Pinpoint the cell where the given text exists, returning its (X, Y) midpoint coordinate. 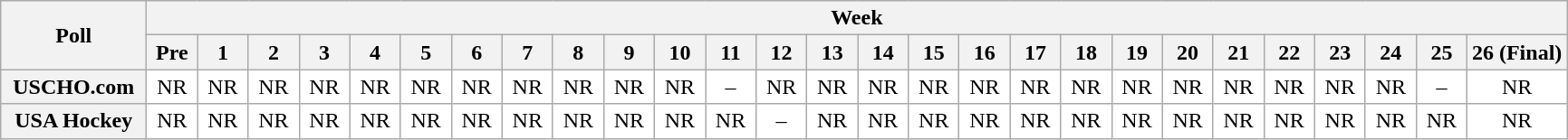
19 (1137, 52)
25 (1441, 52)
8 (578, 52)
11 (730, 52)
USA Hockey (74, 121)
9 (629, 52)
12 (782, 52)
Poll (74, 35)
23 (1340, 52)
26 (Final) (1516, 52)
7 (527, 52)
10 (679, 52)
14 (883, 52)
1 (223, 52)
15 (934, 52)
USCHO.com (74, 87)
3 (324, 52)
22 (1289, 52)
21 (1238, 52)
Week (857, 18)
5 (426, 52)
24 (1390, 52)
6 (476, 52)
18 (1086, 52)
4 (375, 52)
2 (274, 52)
17 (1035, 52)
16 (985, 52)
20 (1188, 52)
Pre (172, 52)
13 (832, 52)
